Locate the cell with the specified text and output its [X, Y] center coordinate. 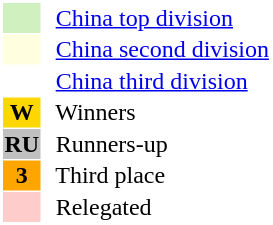
Winners [156, 113]
Third place [156, 175]
3 [22, 175]
China top division [156, 18]
China second division [156, 49]
RU [22, 144]
Runners-up [156, 144]
China third division [156, 81]
Relegated [156, 207]
W [22, 113]
